Search for the cell housing the specified text and yield its [x, y] center coordinate. 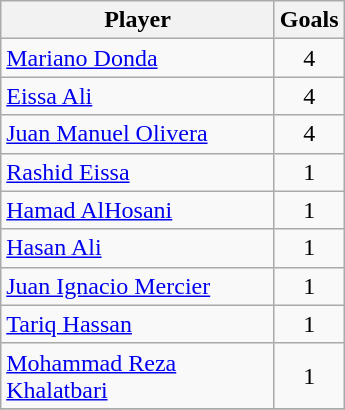
Tariq Hassan [138, 324]
Hasan Ali [138, 248]
Juan Ignacio Mercier [138, 286]
Goals [309, 20]
Player [138, 20]
Juan Manuel Olivera [138, 134]
Rashid Eissa [138, 172]
Mariano Donda [138, 58]
Hamad AlHosani [138, 210]
Mohammad Reza Khalatbari [138, 376]
Eissa Ali [138, 96]
